Extract the (x, y) coordinate from the center of the cell holding the provided text.  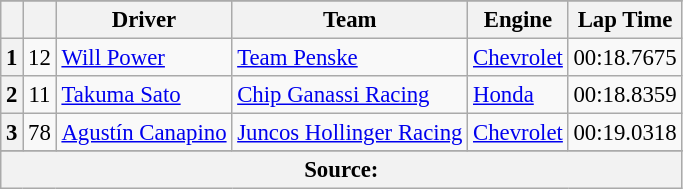
Will Power (144, 58)
Honda (518, 95)
00:19.0318 (625, 133)
Juncos Hollinger Racing (350, 133)
00:18.7675 (625, 58)
Agustín Canapino (144, 133)
Driver (144, 20)
2 (12, 95)
Engine (518, 20)
11 (40, 95)
Team Penske (350, 58)
Team (350, 20)
12 (40, 58)
Takuma Sato (144, 95)
Chip Ganassi Racing (350, 95)
78 (40, 133)
00:18.8359 (625, 95)
3 (12, 133)
Lap Time (625, 20)
Source: (342, 170)
1 (12, 58)
